From the cell containing the given text, extract its center point as (X, Y) coordinate. 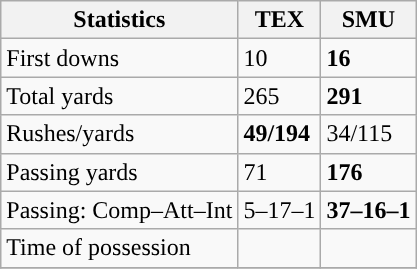
291 (368, 96)
34/115 (368, 134)
5–17–1 (280, 210)
Passing: Comp–Att–Int (120, 210)
SMU (368, 20)
Passing yards (120, 172)
10 (280, 58)
49/194 (280, 134)
First downs (120, 58)
37–16–1 (368, 210)
Statistics (120, 20)
71 (280, 172)
265 (280, 96)
16 (368, 58)
Total yards (120, 96)
Time of possession (120, 248)
TEX (280, 20)
Rushes/yards (120, 134)
176 (368, 172)
